Locate the cell with the specified text and output its [x, y] center coordinate. 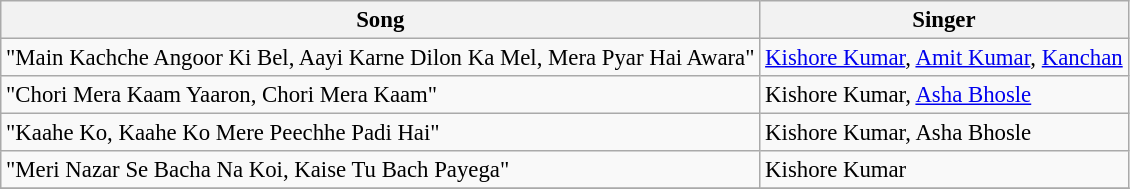
Kishore Kumar [944, 170]
Kishore Kumar, Amit Kumar, Kanchan [944, 58]
Song [380, 20]
"Chori Mera Kaam Yaaron, Chori Mera Kaam" [380, 95]
"Kaahe Ko, Kaahe Ko Mere Peechhe Padi Hai" [380, 133]
"Main Kachche Angoor Ki Bel, Aayi Karne Dilon Ka Mel, Mera Pyar Hai Awara" [380, 58]
Singer [944, 20]
"Meri Nazar Se Bacha Na Koi, Kaise Tu Bach Payega" [380, 170]
